Return (X, Y) of the center of cell containing provided text 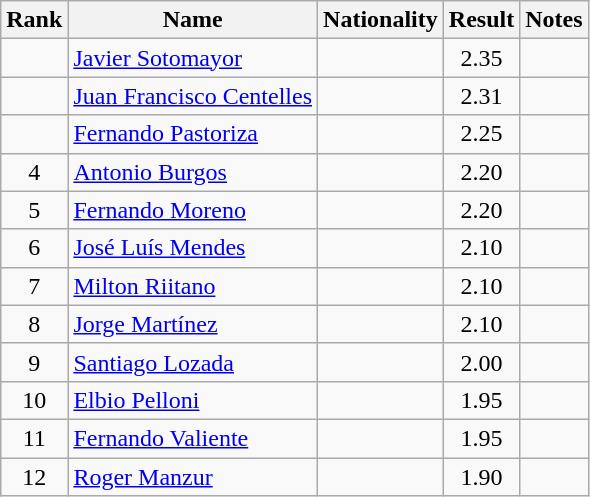
8 (34, 324)
12 (34, 477)
Notes (554, 20)
Fernando Pastoriza (193, 134)
Result (481, 20)
Name (193, 20)
11 (34, 438)
1.90 (481, 477)
Juan Francisco Centelles (193, 96)
4 (34, 172)
2.31 (481, 96)
5 (34, 210)
Rank (34, 20)
Jorge Martínez (193, 324)
Fernando Moreno (193, 210)
Milton Riitano (193, 286)
Nationality (381, 20)
2.35 (481, 58)
Antonio Burgos (193, 172)
Roger Manzur (193, 477)
2.25 (481, 134)
Javier Sotomayor (193, 58)
6 (34, 248)
Fernando Valiente (193, 438)
7 (34, 286)
Santiago Lozada (193, 362)
9 (34, 362)
10 (34, 400)
2.00 (481, 362)
José Luís Mendes (193, 248)
Elbio Pelloni (193, 400)
